Return (x, y) of the center of cell containing provided text 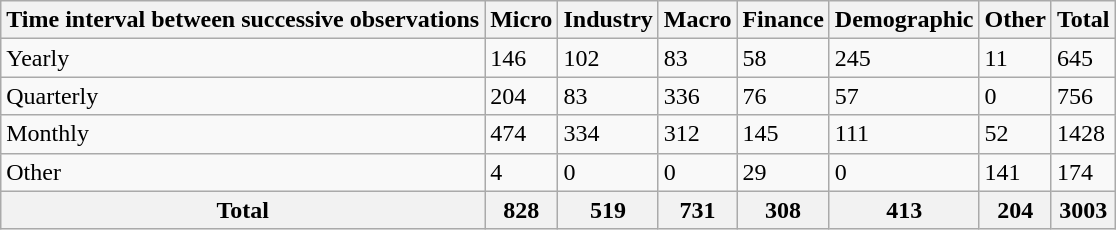
731 (698, 210)
141 (1015, 172)
3003 (1083, 210)
Quarterly (243, 96)
11 (1015, 58)
Yearly (243, 58)
111 (904, 134)
828 (522, 210)
Industry (608, 20)
519 (608, 210)
76 (783, 96)
174 (1083, 172)
Monthly (243, 134)
Micro (522, 20)
4 (522, 172)
29 (783, 172)
474 (522, 134)
245 (904, 58)
57 (904, 96)
Time interval between successive observations (243, 20)
312 (698, 134)
Finance (783, 20)
645 (1083, 58)
334 (608, 134)
Demographic (904, 20)
336 (698, 96)
145 (783, 134)
1428 (1083, 134)
413 (904, 210)
58 (783, 58)
102 (608, 58)
146 (522, 58)
308 (783, 210)
756 (1083, 96)
Macro (698, 20)
52 (1015, 134)
